Extract the (x, y) coordinate from the center of the cell holding the provided text.  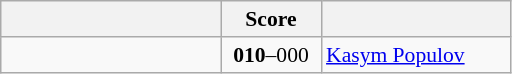
Score (271, 19)
010–000 (271, 55)
Kasym Populov (416, 55)
